Provide the [x, y] coordinate of the cell's center where the given text is located.  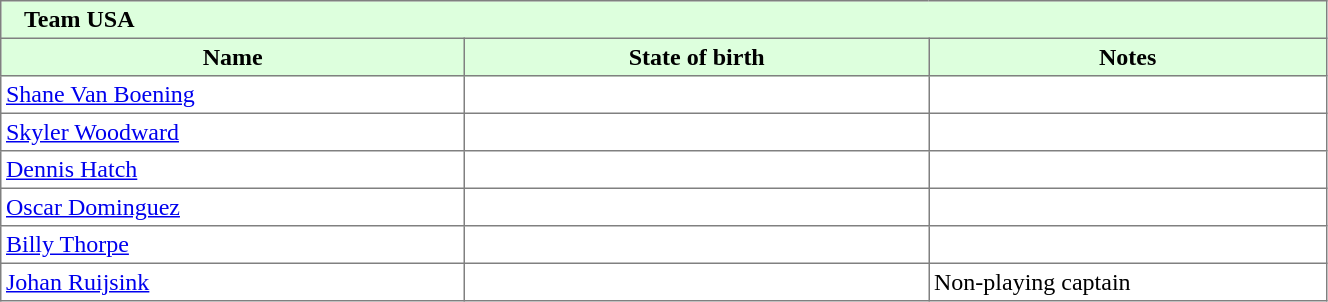
Oscar Dominguez [233, 207]
Skyler Woodward [233, 132]
Shane Van Boening [233, 95]
State of birth [697, 57]
Non-playing captain [1128, 282]
Team USA [664, 20]
Notes [1128, 57]
Johan Ruijsink [233, 282]
Billy Thorpe [233, 245]
Name [233, 57]
Dennis Hatch [233, 170]
